Capture the cell that displays the provided text and extract its (X, Y) central coordinate. 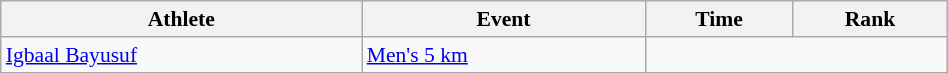
Athlete (182, 19)
Event (504, 19)
Igbaal Bayusuf (182, 55)
Men's 5 km (504, 55)
Rank (870, 19)
Time (718, 19)
